Extract the [x, y] coordinate from the center of the cell holding the provided text.  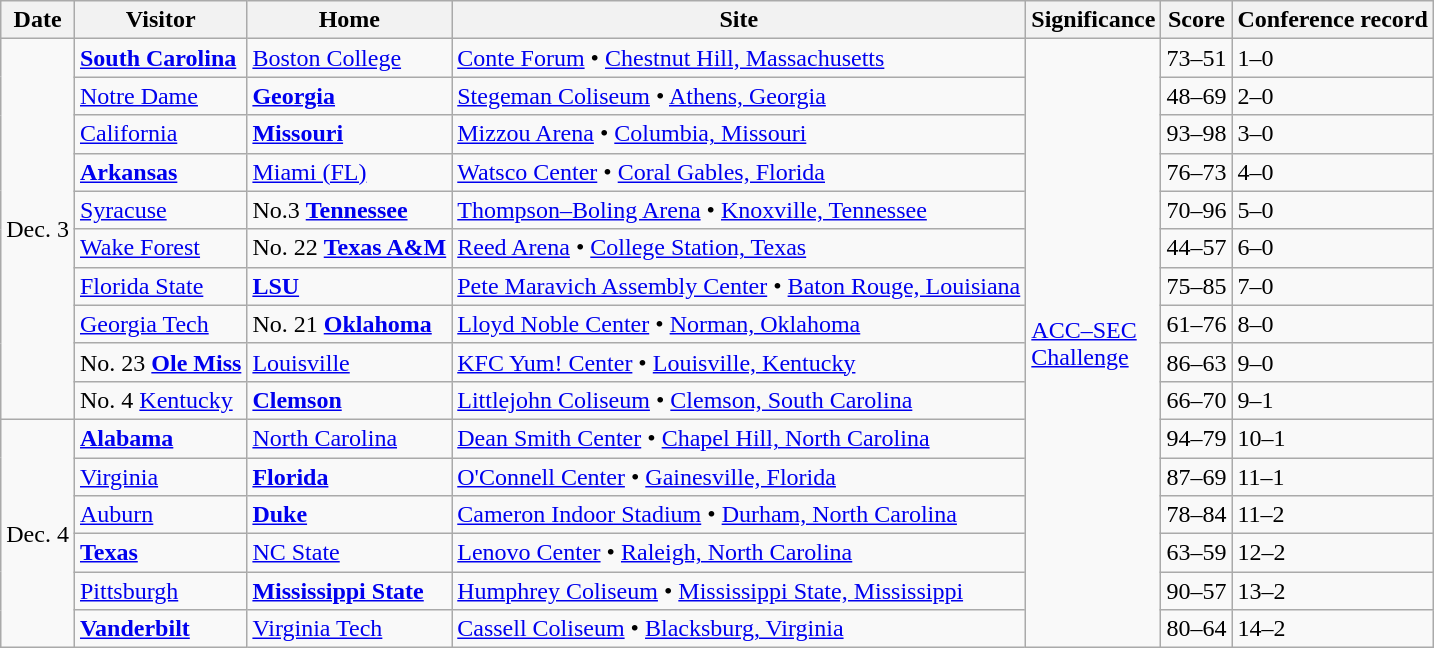
12–2 [1332, 553]
South Carolina [160, 58]
70–96 [1196, 210]
Dec. 4 [38, 533]
Lloyd Noble Center • Norman, Oklahoma [739, 324]
No. 23 Ole Miss [160, 362]
80–64 [1196, 629]
Conference record [1332, 20]
No. 22 Texas A&M [350, 248]
66–70 [1196, 400]
Cassell Coliseum • Blacksburg, Virginia [739, 629]
Mizzou Arena • Columbia, Missouri [739, 134]
Virginia [160, 477]
3–0 [1332, 134]
44–57 [1196, 248]
Georgia Tech [160, 324]
Virginia Tech [350, 629]
Florida State [160, 286]
86–63 [1196, 362]
10–1 [1332, 438]
73–51 [1196, 58]
13–2 [1332, 591]
Louisville [350, 362]
Dean Smith Center • Chapel Hill, North Carolina [739, 438]
No.3 Tennessee [350, 210]
63–59 [1196, 553]
6–0 [1332, 248]
Pete Maravich Assembly Center • Baton Rouge, Louisiana [739, 286]
NC State [350, 553]
Mississippi State [350, 591]
11–1 [1332, 477]
9–1 [1332, 400]
Auburn [160, 515]
9–0 [1332, 362]
Visitor [160, 20]
Watsco Center • Coral Gables, Florida [739, 172]
Date [38, 20]
ACC–SECChallenge [1094, 344]
Wake Forest [160, 248]
California [160, 134]
7–0 [1332, 286]
48–69 [1196, 96]
94–79 [1196, 438]
90–57 [1196, 591]
Conte Forum • Chestnut Hill, Massachusetts [739, 58]
Pittsburgh [160, 591]
Arkansas [160, 172]
Lenovo Center • Raleigh, North Carolina [739, 553]
Florida [350, 477]
Reed Arena • College Station, Texas [739, 248]
8–0 [1332, 324]
O'Connell Center • Gainesville, Florida [739, 477]
4–0 [1332, 172]
1–0 [1332, 58]
No. 4 Kentucky [160, 400]
Home [350, 20]
Missouri [350, 134]
No. 21 Oklahoma [350, 324]
Miami (FL) [350, 172]
5–0 [1332, 210]
Humphrey Coliseum • Mississippi State, Mississippi [739, 591]
Dec. 3 [38, 230]
Significance [1094, 20]
75–85 [1196, 286]
61–76 [1196, 324]
KFC Yum! Center • Louisville, Kentucky [739, 362]
Cameron Indoor Stadium • Durham, North Carolina [739, 515]
Vanderbilt [160, 629]
North Carolina [350, 438]
2–0 [1332, 96]
LSU [350, 286]
78–84 [1196, 515]
93–98 [1196, 134]
87–69 [1196, 477]
Texas [160, 553]
Boston College [350, 58]
Georgia [350, 96]
11–2 [1332, 515]
Site [739, 20]
Clemson [350, 400]
76–73 [1196, 172]
Littlejohn Coliseum • Clemson, South Carolina [739, 400]
Duke [350, 515]
Score [1196, 20]
Thompson–Boling Arena • Knoxville, Tennessee [739, 210]
Alabama [160, 438]
Syracuse [160, 210]
14–2 [1332, 629]
Notre Dame [160, 96]
Stegeman Coliseum • Athens, Georgia [739, 96]
